For the text-containing cell, return its midpoint in [X, Y] coordinate format. 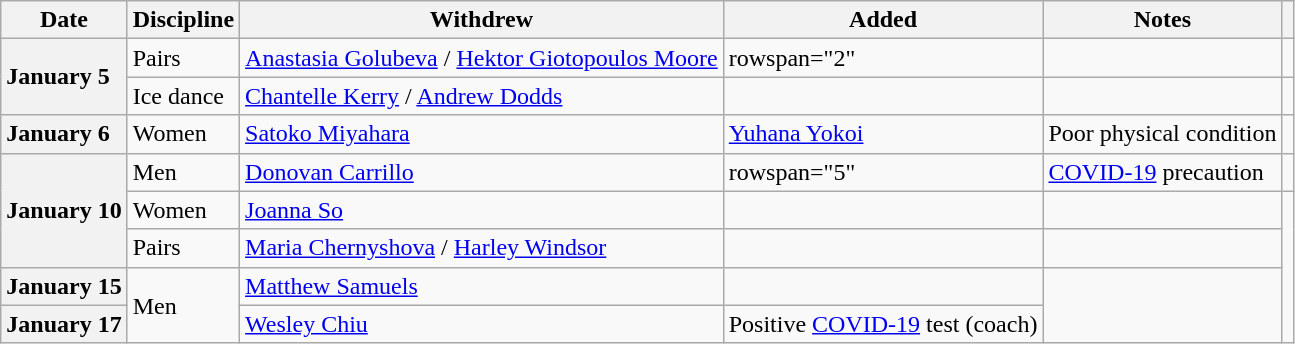
January 17 [64, 324]
Maria Chernyshova / Harley Windsor [482, 248]
January 5 [64, 77]
Discipline [183, 20]
Poor physical condition [1162, 134]
Notes [1162, 20]
Chantelle Kerry / Andrew Dodds [482, 96]
Withdrew [482, 20]
January 6 [64, 134]
Matthew Samuels [482, 286]
Satoko Miyahara [482, 134]
January 15 [64, 286]
Donovan Carrillo [482, 172]
Yuhana Yokoi [883, 134]
January 10 [64, 210]
Wesley Chiu [482, 324]
rowspan="5" [883, 172]
Anastasia Golubeva / Hektor Giotopoulos Moore [482, 58]
Date [64, 20]
COVID-19 precaution [1162, 172]
Added [883, 20]
Joanna So [482, 210]
Ice dance [183, 96]
rowspan="2" [883, 58]
Positive COVID-19 test (coach) [883, 324]
